From the cell containing the given text, extract its center point as (X, Y) coordinate. 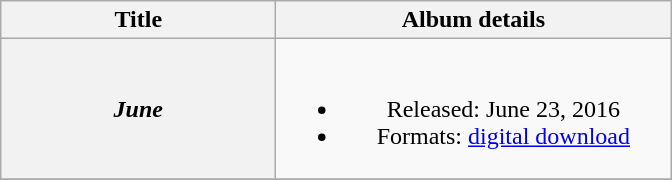
Album details (474, 20)
Released: June 23, 2016Formats: digital download (474, 109)
June (138, 109)
Title (138, 20)
